Determine the [x, y] coordinate at the center of the cell enclosing the given text.  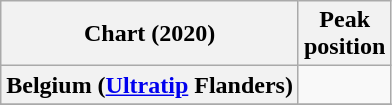
Chart (2020) [150, 34]
Peakposition [344, 34]
Belgium (Ultratip Flanders) [150, 85]
